Identify which cell holds the provided text, then report its (x, y) central coordinate. 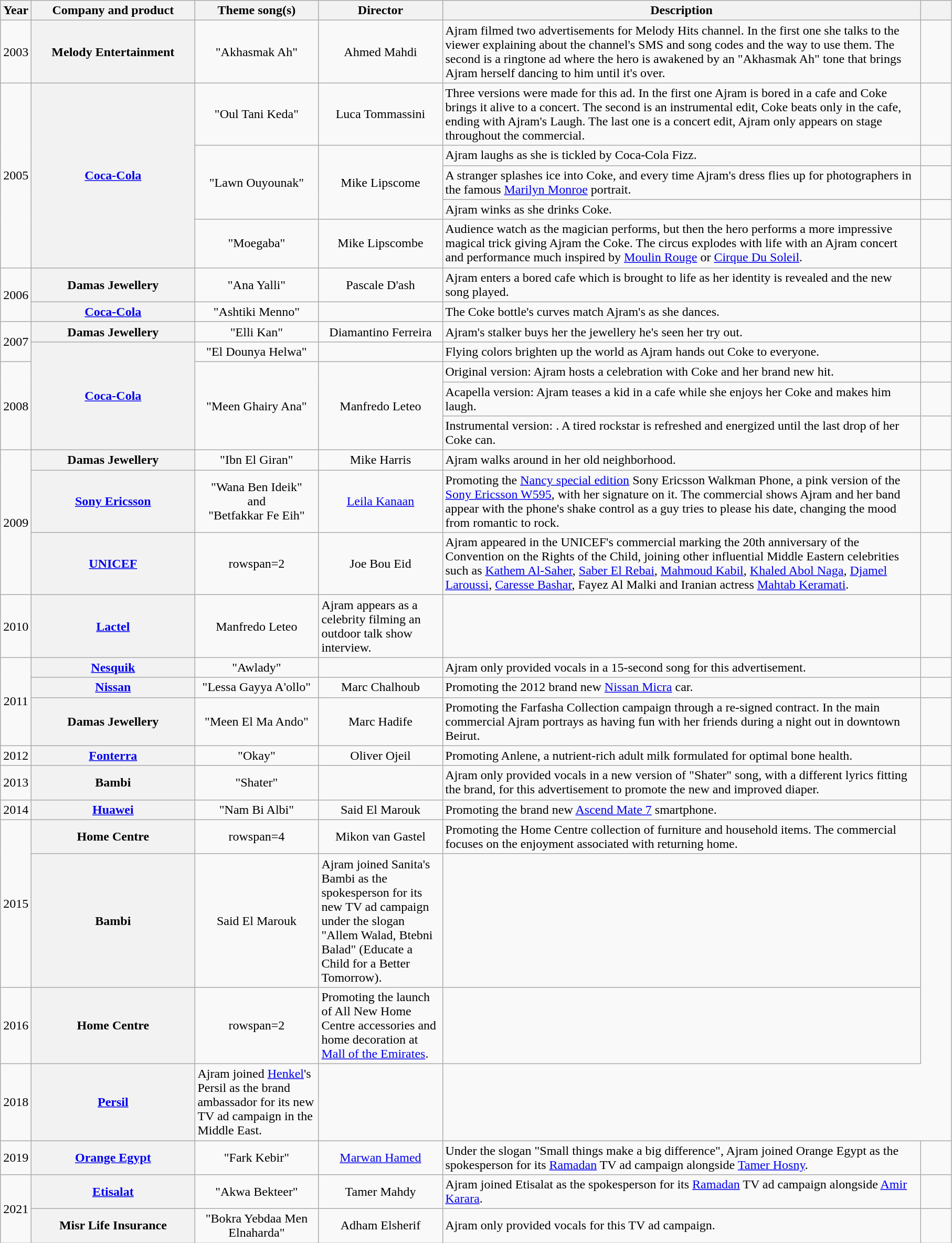
Misr Life Insurance (113, 1226)
2006 (16, 295)
Ajram walks around in her old neighborhood. (681, 460)
Ajram joined Henkel's Persil as the brand ambassador for its new TV ad campaign in the Middle East. (257, 1102)
Orange Egypt (113, 1157)
Ahmed Mahdi (380, 51)
The Coke bottle's curves match Ajram's as she dances. (681, 312)
2003 (16, 51)
Marc Hadife (380, 721)
Description (681, 10)
"Meen Ghairy Ana" (257, 406)
2005 (16, 175)
"Ana Yalli" (257, 284)
"Lessa Gayya A'ollo" (257, 687)
Ajram enters a bored cafe which is brought to life as her identity is revealed and the new song played. (681, 284)
Lactel (113, 626)
2010 (16, 626)
Ajram's stalker buys her the jewellery he's seen her try out. (681, 332)
"Wana Ben Ideik"and"Betfakkar Fe Eih" (257, 502)
"Ibn El Giran" (257, 460)
2021 (16, 1209)
Instrumental version: . A tired rockstar is refreshed and energized until the last drop of her Coke can. (681, 433)
UNICEF (113, 564)
2015 (16, 904)
Sony Ericsson (113, 502)
Flying colors brighten up the world as Ajram hands out Coke to everyone. (681, 352)
2009 (16, 523)
"Meen El Ma Ando" (257, 721)
A stranger splashes ice into Coke, and every time Ajram's dress flies up for photographers in the famous Marilyn Monroe portrait. (681, 183)
"Nam Bi Albi" (257, 810)
"Awlady" (257, 667)
2019 (16, 1157)
2008 (16, 406)
2018 (16, 1102)
Promoting the launch of All New Home Centre accessories and home decoration at Mall of the Emirates. (380, 1025)
Ajram only provided vocals in a 15-second song for this advertisement. (681, 667)
Marc Chalhoub (380, 687)
Melody Entertainment (113, 51)
Mike Lipscombe (380, 243)
"Oul Tani Keda" (257, 114)
Pascale D'ash (380, 284)
Promoting the 2012 brand new Nissan Micra car. (681, 687)
Ajram only provided vocals for this TV ad campaign. (681, 1226)
"Ashtiki Menno" (257, 312)
Tamer Mahdy (380, 1192)
Mike Lipscome (380, 183)
"Fark Kebir" (257, 1157)
"Elli Kan" (257, 332)
Acapella version: Ajram teases a kid in a cafe while she enjoys her Coke and makes him laugh. (681, 399)
Promoting Anlene, a nutrient-rich adult milk formulated for optimal bone health. (681, 756)
Ajram appears as a celebrity filming an outdoor talk show interview. (380, 626)
2014 (16, 810)
"Lawn Ouyounak" (257, 183)
Adham Elsherif (380, 1226)
Theme song(s) (257, 10)
Ajram winks as she drinks Coke. (681, 209)
Marwan Hamed (380, 1157)
Huawei (113, 810)
"Akwa Bekteer" (257, 1192)
Ajram joined Etisalat as the spokesperson for its Ramadan TV ad campaign alongside Amir Karara. (681, 1192)
2007 (16, 342)
Ajram laughs as she is tickled by Coca-Cola Fizz. (681, 155)
Joe Bou Eid (380, 564)
Oliver Ojeil (380, 756)
2012 (16, 756)
Etisalat (113, 1192)
Promoting the brand new Ascend Mate 7 smartphone. (681, 810)
"Okay" (257, 756)
Promoting the Home Centre collection of furniture and household items. The commercial focuses on the enjoyment associated with returning home. (681, 836)
"Akhasmak Ah" (257, 51)
Luca Tommassini (380, 114)
Persil (113, 1102)
2013 (16, 783)
Nissan (113, 687)
Mikon van Gastel (380, 836)
"El Dounya Helwa" (257, 352)
Leila Kanaan (380, 502)
2016 (16, 1025)
Year (16, 10)
"Shater" (257, 783)
"Bokra Yebdaa Men Elnaharda" (257, 1226)
Diamantino Ferreira (380, 332)
Company and product (113, 10)
"Moegaba" (257, 243)
2011 (16, 702)
Nesquik (113, 667)
Fonterra (113, 756)
rowspan=4 (257, 836)
Original version: Ajram hosts a celebration with Coke and her brand new hit. (681, 371)
Director (380, 10)
Mike Harris (380, 460)
